For the text-containing cell, return its midpoint in [X, Y] coordinate format. 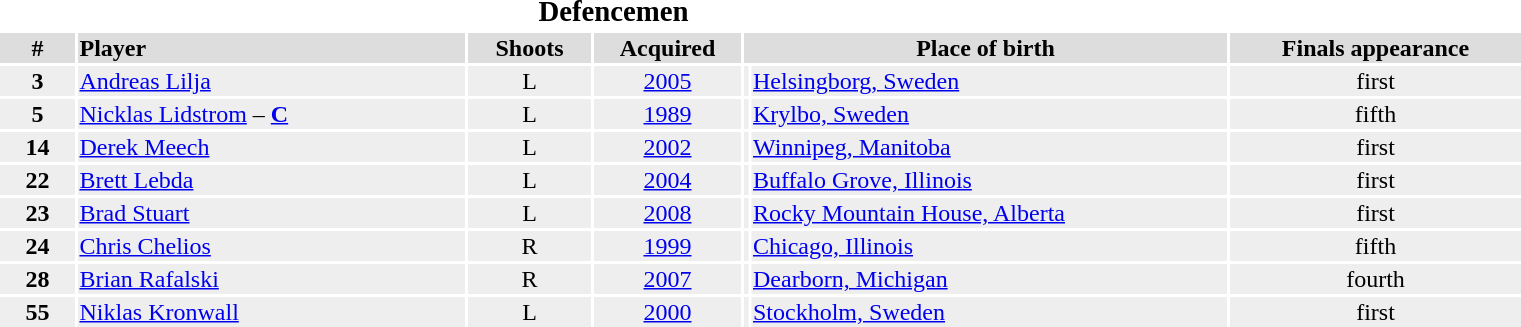
Andreas Lilja [272, 81]
2008 [668, 213]
2005 [668, 81]
fourth [1376, 279]
Player [272, 48]
2007 [668, 279]
Acquired [668, 48]
1989 [668, 114]
55 [38, 312]
Nicklas Lidstrom – C [272, 114]
Brian Rafalski [272, 279]
Brett Lebda [272, 180]
Stockholm, Sweden [990, 312]
2002 [668, 147]
24 [38, 246]
23 [38, 213]
Shoots [530, 48]
Buffalo Grove, Illinois [990, 180]
1999 [668, 246]
Winnipeg, Manitoba [990, 147]
Brad Stuart [272, 213]
2000 [668, 312]
Place of birth [986, 48]
5 [38, 114]
Chicago, Illinois [990, 246]
Derek Meech [272, 147]
28 [38, 279]
3 [38, 81]
Rocky Mountain House, Alberta [990, 213]
2004 [668, 180]
Helsingborg, Sweden [990, 81]
Dearborn, Michigan [990, 279]
22 [38, 180]
Finals appearance [1376, 48]
Niklas Kronwall [272, 312]
# [38, 48]
14 [38, 147]
Krylbo, Sweden [990, 114]
Chris Chelios [272, 246]
